Search for the cell housing the specified text and yield its [X, Y] center coordinate. 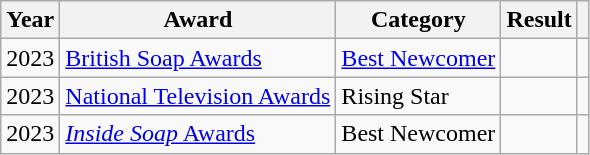
Rising Star [418, 96]
Inside Soap Awards [198, 134]
Year [30, 20]
Award [198, 20]
National Television Awards [198, 96]
Result [539, 20]
Category [418, 20]
British Soap Awards [198, 58]
